Extract the (X, Y) coordinate from the center of the cell holding the provided text.  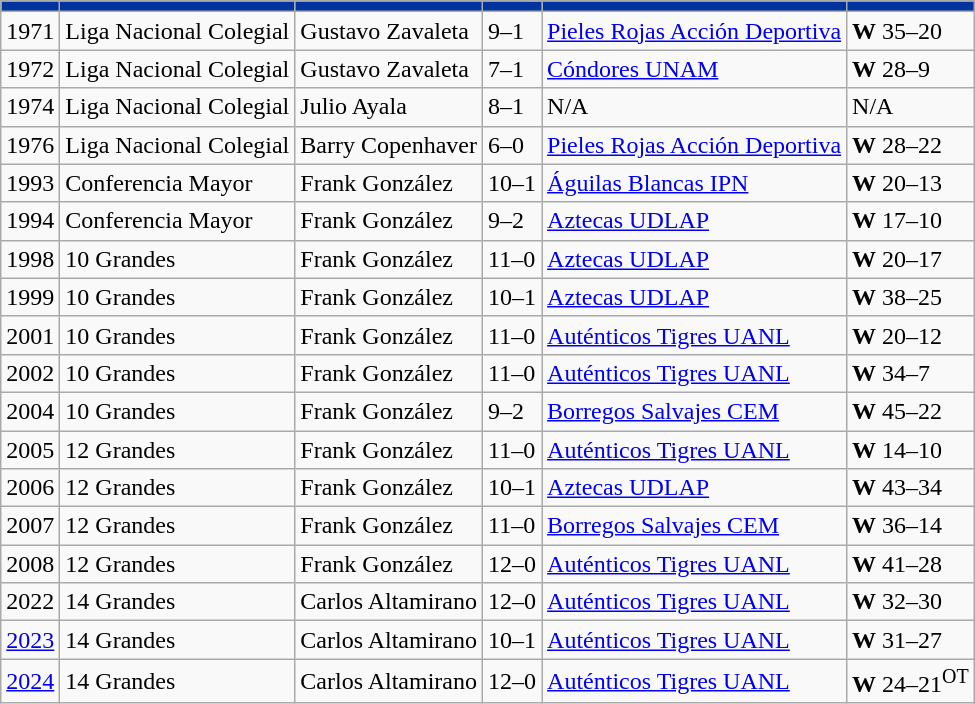
2024 (30, 682)
2002 (30, 373)
2005 (30, 449)
W 35–20 (911, 31)
Barry Copenhaver (389, 145)
W 45–22 (911, 411)
Julio Ayala (389, 107)
2008 (30, 564)
W 20–13 (911, 183)
W 41–28 (911, 564)
W 14–10 (911, 449)
W 28–9 (911, 69)
Cóndores UNAM (694, 69)
1993 (30, 183)
9–1 (512, 31)
W 38–25 (911, 297)
8–1 (512, 107)
W 28–22 (911, 145)
2007 (30, 526)
W 24–21OT (911, 682)
2004 (30, 411)
2006 (30, 488)
7–1 (512, 69)
W 20–12 (911, 335)
1976 (30, 145)
W 20–17 (911, 259)
2001 (30, 335)
W 34–7 (911, 373)
2022 (30, 602)
1999 (30, 297)
Águilas Blancas IPN (694, 183)
1998 (30, 259)
W 32–30 (911, 602)
1971 (30, 31)
W 43–34 (911, 488)
1974 (30, 107)
W 31–27 (911, 640)
1972 (30, 69)
1994 (30, 221)
2023 (30, 640)
W 17–10 (911, 221)
W 36–14 (911, 526)
6–0 (512, 145)
